Output the (x, y) coordinate of the center of the cell containing the given text.  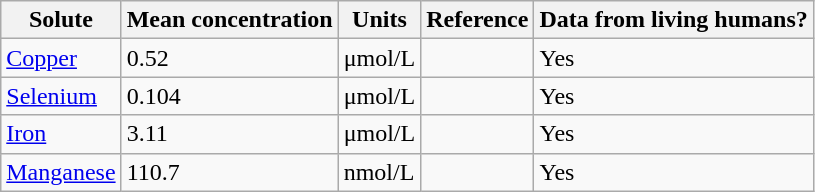
Solute (61, 20)
Iron (61, 134)
Data from living humans? (674, 20)
Manganese (61, 172)
Reference (478, 20)
nmol/L (380, 172)
0.104 (230, 96)
Copper (61, 58)
Units (380, 20)
Selenium (61, 96)
0.52 (230, 58)
3.11 (230, 134)
Mean concentration (230, 20)
110.7 (230, 172)
